For the text-containing cell, return its midpoint in (X, Y) coordinate format. 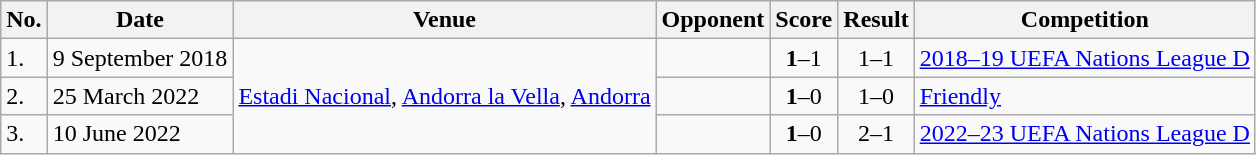
Venue (444, 20)
Competition (1084, 20)
2022–23 UEFA Nations League D (1084, 134)
Date (140, 20)
25 March 2022 (140, 96)
Result (876, 20)
2–1 (876, 134)
Estadi Nacional, Andorra la Vella, Andorra (444, 96)
Score (804, 20)
3. (24, 134)
Opponent (713, 20)
Friendly (1084, 96)
2. (24, 96)
2018–19 UEFA Nations League D (1084, 58)
No. (24, 20)
10 June 2022 (140, 134)
1. (24, 58)
9 September 2018 (140, 58)
